From the cell containing the given text, extract its center point as [x, y] coordinate. 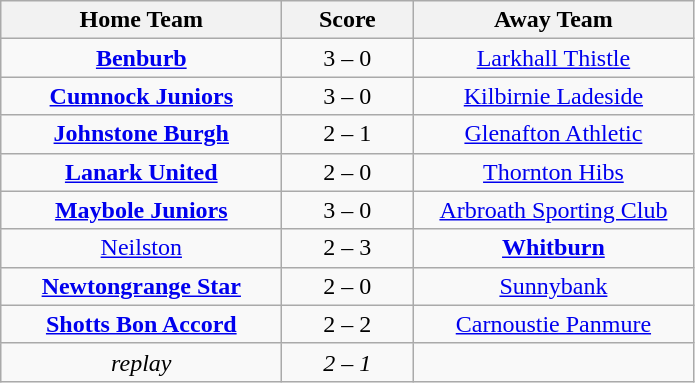
Larkhall Thistle [554, 58]
Carnoustie Panmure [554, 324]
Thornton Hibs [554, 172]
Sunnybank [554, 286]
Kilbirnie Ladeside [554, 96]
Score [348, 20]
Home Team [142, 20]
Maybole Juniors [142, 210]
Cumnock Juniors [142, 96]
Johnstone Burgh [142, 134]
Whitburn [554, 248]
Shotts Bon Accord [142, 324]
Newtongrange Star [142, 286]
Neilston [142, 248]
Benburb [142, 58]
replay [142, 362]
Arbroath Sporting Club [554, 210]
Lanark United [142, 172]
2 – 2 [348, 324]
Glenafton Athletic [554, 134]
2 – 3 [348, 248]
Away Team [554, 20]
